Scan for the cell matching the given text and deliver its [X, Y] coordinate at center. 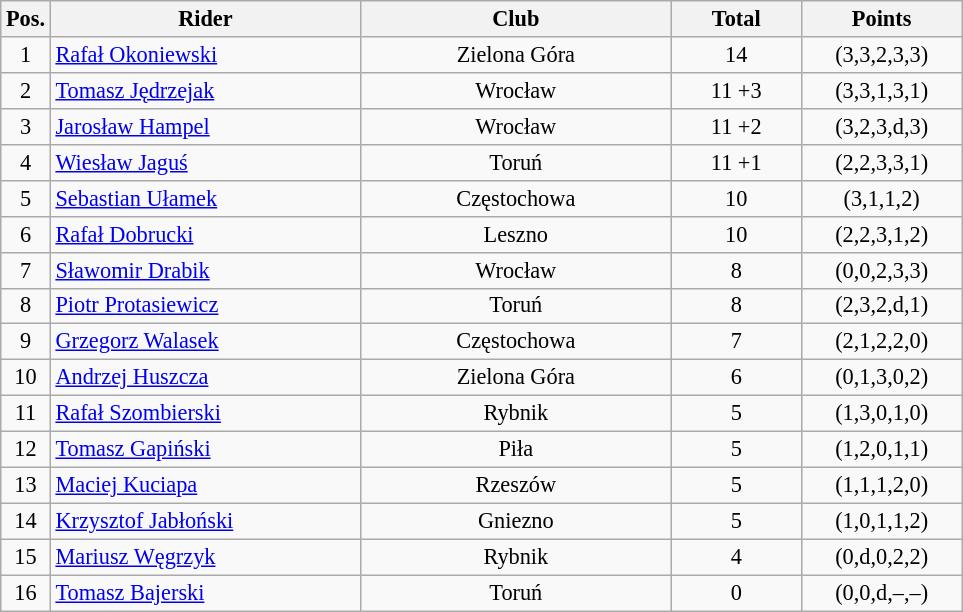
(0,d,0,2,2) [881, 557]
Points [881, 19]
(2,2,3,3,1) [881, 162]
Rzeszów [516, 485]
Wiesław Jaguś [205, 162]
(3,3,2,3,3) [881, 55]
15 [26, 557]
(1,3,0,1,0) [881, 414]
(3,3,1,3,1) [881, 90]
1 [26, 55]
9 [26, 342]
11 +2 [736, 126]
12 [26, 450]
Andrzej Huszcza [205, 378]
(2,3,2,d,1) [881, 306]
11 +1 [736, 162]
Maciej Kuciapa [205, 485]
(1,2,0,1,1) [881, 450]
Rafał Szombierski [205, 414]
Krzysztof Jabłoński [205, 521]
(2,1,2,2,0) [881, 342]
Rafał Okoniewski [205, 55]
2 [26, 90]
Pos. [26, 19]
(3,1,1,2) [881, 198]
Grzegorz Walasek [205, 342]
Gniezno [516, 521]
Sebastian Ułamek [205, 198]
(0,1,3,0,2) [881, 378]
Rafał Dobrucki [205, 234]
Mariusz Węgrzyk [205, 557]
Total [736, 19]
Piła [516, 450]
16 [26, 593]
Leszno [516, 234]
11 +3 [736, 90]
11 [26, 414]
(0,0,d,–,–) [881, 593]
13 [26, 485]
(3,2,3,d,3) [881, 126]
Sławomir Drabik [205, 270]
3 [26, 126]
Tomasz Gapiński [205, 450]
Club [516, 19]
Tomasz Bajerski [205, 593]
(0,0,2,3,3) [881, 270]
Jarosław Hampel [205, 126]
0 [736, 593]
(1,1,1,2,0) [881, 485]
(2,2,3,1,2) [881, 234]
Rider [205, 19]
Tomasz Jędrzejak [205, 90]
Piotr Protasiewicz [205, 306]
(1,0,1,1,2) [881, 521]
